Search for the cell housing the specified text and yield its [x, y] center coordinate. 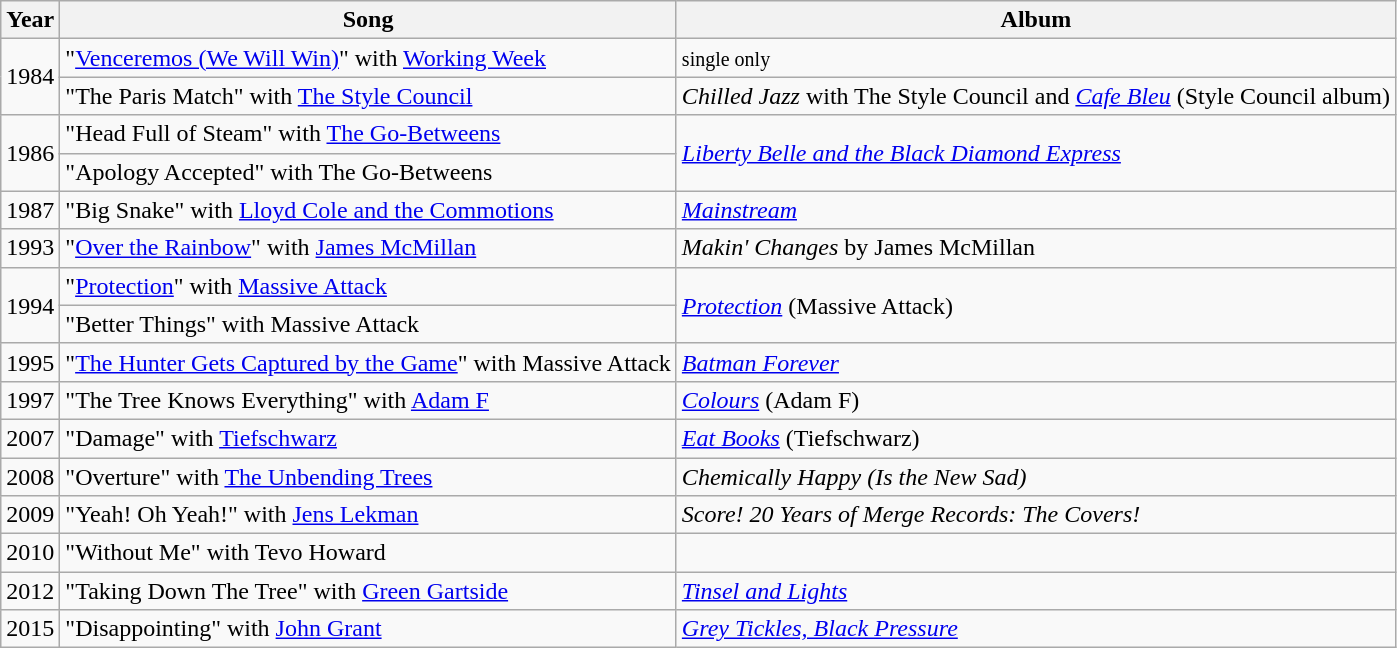
"Better Things" with Massive Attack [368, 324]
Liberty Belle and the Black Diamond Express [1036, 153]
Makin' Changes by James McMillan [1036, 248]
2010 [30, 553]
Chilled Jazz with The Style Council and Cafe Bleu (Style Council album) [1036, 96]
Mainstream [1036, 210]
Chemically Happy (Is the New Sad) [1036, 477]
Eat Books (Tiefschwarz) [1036, 438]
1984 [30, 77]
Protection (Massive Attack) [1036, 305]
"Apology Accepted" with The Go-Betweens [368, 172]
single only [1036, 58]
Colours (Adam F) [1036, 400]
1987 [30, 210]
"Overture" with The Unbending Trees [368, 477]
1986 [30, 153]
"Head Full of Steam" with The Go-Betweens [368, 134]
Song [368, 20]
"Without Me" with Tevo Howard [368, 553]
1993 [30, 248]
1994 [30, 305]
2007 [30, 438]
"The Hunter Gets Captured by the Game" with Massive Attack [368, 362]
"Big Snake" with Lloyd Cole and the Commotions [368, 210]
Grey Tickles, Black Pressure [1036, 629]
"Damage" with Tiefschwarz [368, 438]
"Yeah! Oh Yeah!" with Jens Lekman [368, 515]
Batman Forever [1036, 362]
"Protection" with Massive Attack [368, 286]
Album [1036, 20]
Tinsel and Lights [1036, 591]
2012 [30, 591]
"The Tree Knows Everything" with Adam F [368, 400]
2008 [30, 477]
1995 [30, 362]
"Taking Down The Tree" with Green Gartside [368, 591]
2015 [30, 629]
"The Paris Match" with The Style Council [368, 96]
"Venceremos (We Will Win)" with Working Week [368, 58]
Year [30, 20]
"Disappointing" with John Grant [368, 629]
Score! 20 Years of Merge Records: The Covers! [1036, 515]
2009 [30, 515]
1997 [30, 400]
"Over the Rainbow" with James McMillan [368, 248]
